For the text-containing cell, return its midpoint in [X, Y] coordinate format. 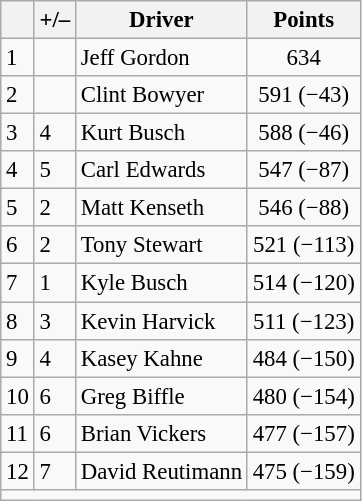
David Reutimann [161, 471]
Jeff Gordon [161, 58]
Brian Vickers [161, 433]
546 (−88) [304, 208]
11 [18, 433]
475 (−159) [304, 471]
547 (−87) [304, 170]
Kasey Kahne [161, 358]
Driver [161, 20]
8 [18, 321]
Kevin Harvick [161, 321]
Carl Edwards [161, 170]
591 (−43) [304, 95]
Kyle Busch [161, 283]
9 [18, 358]
Tony Stewart [161, 245]
484 (−150) [304, 358]
Greg Biffle [161, 396]
521 (−113) [304, 245]
511 (−123) [304, 321]
588 (−46) [304, 133]
12 [18, 471]
Matt Kenseth [161, 208]
634 [304, 58]
477 (−157) [304, 433]
Kurt Busch [161, 133]
480 (−154) [304, 396]
Points [304, 20]
Clint Bowyer [161, 95]
+/– [54, 20]
10 [18, 396]
514 (−120) [304, 283]
